Search for the cell housing the specified text and yield its [x, y] center coordinate. 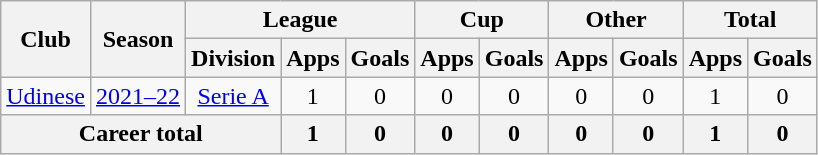
Division [234, 58]
Club [46, 39]
Total [750, 20]
Cup [482, 20]
Udinese [46, 96]
2021–22 [138, 96]
Serie A [234, 96]
Season [138, 39]
Career total [141, 134]
League [300, 20]
Other [616, 20]
